Scan for the cell matching the given text and deliver its (x, y) coordinate at center. 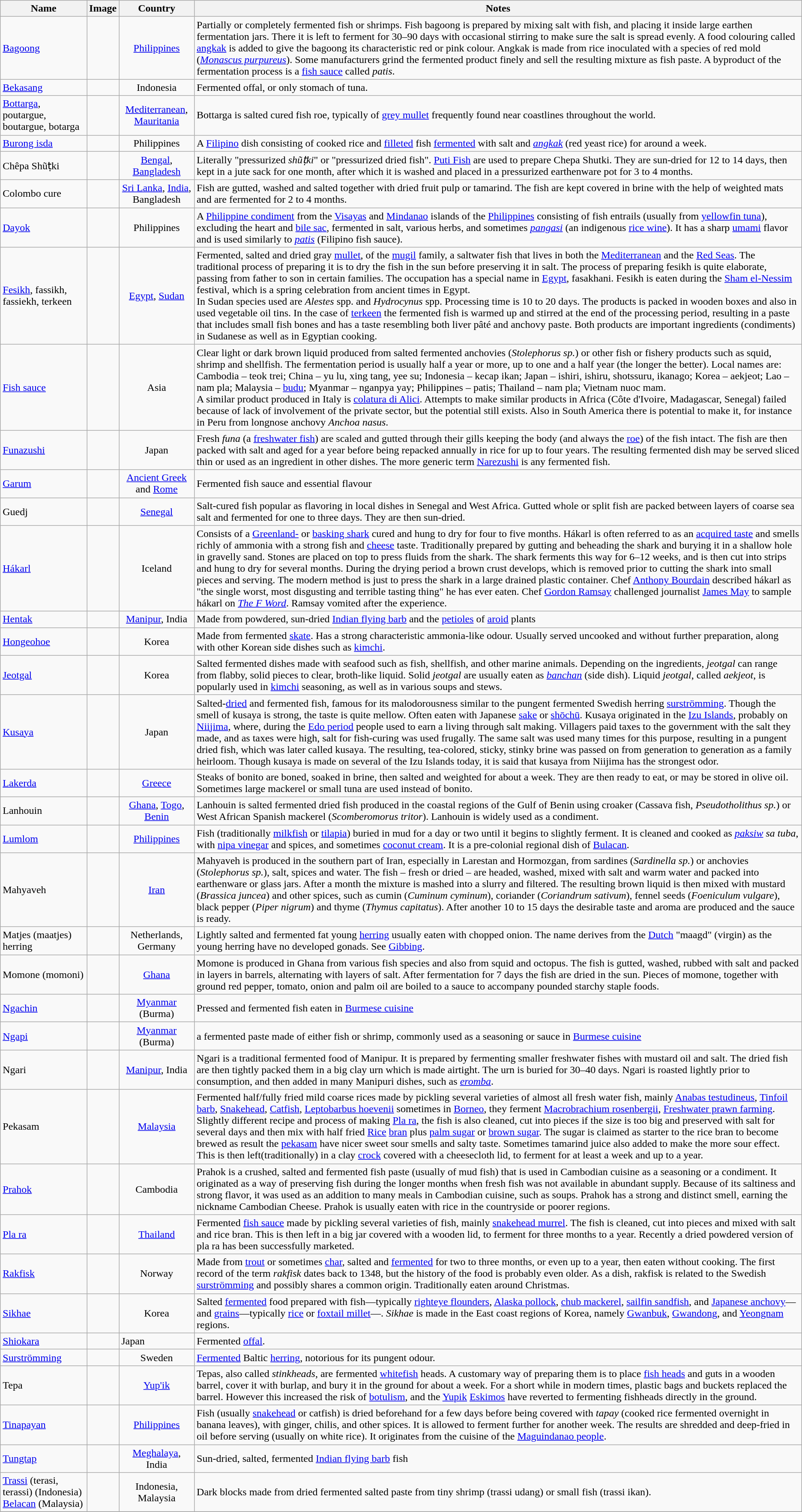
Fermented fish sauce and essential flavour (498, 483)
Sri Lanka, India, Bangladesh (157, 194)
Malaysia (157, 1126)
Trassi (terasi, terassi) (Indonesia) Belacan (Malaysia) (44, 1492)
Hákarl (44, 568)
Yup'ik (157, 1385)
Norway (157, 1274)
Matjes (maatjes) herring (44, 941)
Country (157, 9)
Mediterranean, Mauritania (157, 115)
Mahyaveh (44, 890)
Bottarga is salted cured fish roe, typically of grey mullet frequently found near coastlines throughout the world. (498, 115)
Dayok (44, 228)
Dark blocks made from dried fermented salted paste from tiny shrimp (trassi udang) or small fish (trassi ikan). (498, 1492)
Iran (157, 890)
Colombo cure (44, 194)
Lumlom (44, 838)
Rakfisk (44, 1274)
Lakerda (44, 783)
Kusaya (44, 732)
Image (103, 9)
Egypt, Sudan (157, 296)
Thailand (157, 1234)
Fermented offal, or only stomach of tuna. (498, 87)
Funazushi (44, 450)
a fermented paste made of either fish or shrimp, commonly used as a seasoning or sauce in Burmese cuisine (498, 1036)
Sikhae (44, 1313)
Bengal, Bangladesh (157, 165)
Ancient Greek and Rome (157, 483)
Indonesia, Malaysia (157, 1492)
Fish sauce (44, 387)
Ngapi (44, 1036)
Tinapayan (44, 1425)
Pressed and fermented fish eaten in Burmese cuisine (498, 1008)
Bekasang (44, 87)
Momone (momoni) (44, 975)
Shiokara (44, 1341)
Burong isda (44, 143)
Jeotgal (44, 675)
Prahok (44, 1189)
Fesikh, fassikh, fassiekh, terkeen (44, 296)
Pekasam (44, 1126)
Ngari (44, 1070)
Fermented Baltic herring, notorious for its pungent odour. (498, 1357)
Notes (498, 9)
Made from powdered, sun-dried Indian flying barb and the petioles of aroid plants (498, 619)
Netherlands, Germany (157, 941)
Hentak (44, 619)
Ghana, Togo, Benin (157, 811)
Name (44, 9)
Chêpa Shũṭki (44, 165)
Greece (157, 783)
Sweden (157, 1357)
Iceland (157, 568)
A Filipino dish consisting of cooked rice and filleted fish fermented with salt and angkak (red yeast rice) for around a week. (498, 143)
Ghana (157, 975)
Indonesia (157, 87)
Cambodia (157, 1189)
Bagoong (44, 48)
Sun-dried, salted, fermented Indian flying barb fish (498, 1458)
Senegal (157, 512)
Guedj (44, 512)
Ngachin (44, 1008)
Surströmming (44, 1357)
Garum (44, 483)
Pla ra (44, 1234)
Lanhouin (44, 811)
Meghalaya, India (157, 1458)
Asia (157, 387)
Bottarga, poutargue, boutargue, botarga (44, 115)
Hongeohoe (44, 641)
Tepa (44, 1385)
Tungtap (44, 1458)
Fermented offal. (498, 1341)
